Return (x, y) of the center of cell containing provided text 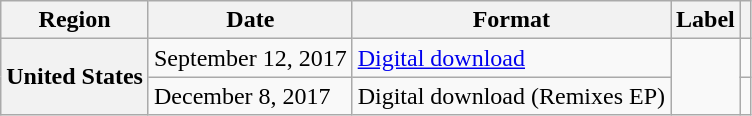
Date (250, 20)
United States (75, 77)
December 8, 2017 (250, 96)
Digital download (Remixes EP) (511, 96)
September 12, 2017 (250, 58)
Digital download (511, 58)
Format (511, 20)
Label (706, 20)
Region (75, 20)
